Scan for the cell matching the given text and deliver its [X, Y] coordinate at center. 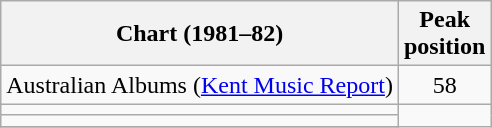
Australian Albums (Kent Music Report) [200, 85]
Peakposition [444, 34]
58 [444, 85]
Chart (1981–82) [200, 34]
